Return the (x, y) coordinate for the center point of the cell that contains the specified text.  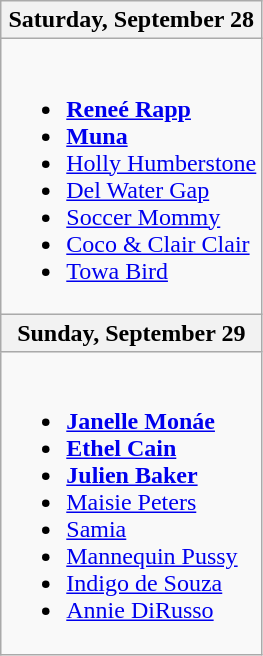
Saturday, September 28 (132, 20)
Sunday, September 29 (132, 333)
Reneé RappMunaHolly HumberstoneDel Water GapSoccer MommyCoco & Clair ClairTowa Bird (132, 176)
Janelle MonáeEthel CainJulien BakerMaisie PetersSamiaMannequin PussyIndigo de SouzaAnnie DiRusso (132, 503)
